From the cell containing the given text, extract its center point as (X, Y) coordinate. 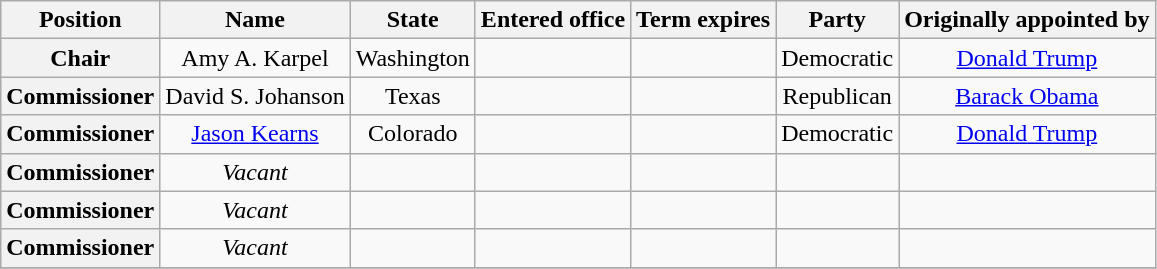
Term expires (704, 20)
Party (838, 20)
Washington (412, 58)
David S. Johanson (255, 96)
Barack Obama (1027, 96)
Republican (838, 96)
Colorado (412, 134)
Position (80, 20)
State (412, 20)
Jason Kearns (255, 134)
Entered office (552, 20)
Name (255, 20)
Amy A. Karpel (255, 58)
Chair (80, 58)
Originally appointed by (1027, 20)
Texas (412, 96)
